Search for the cell housing the specified text and yield its (x, y) center coordinate. 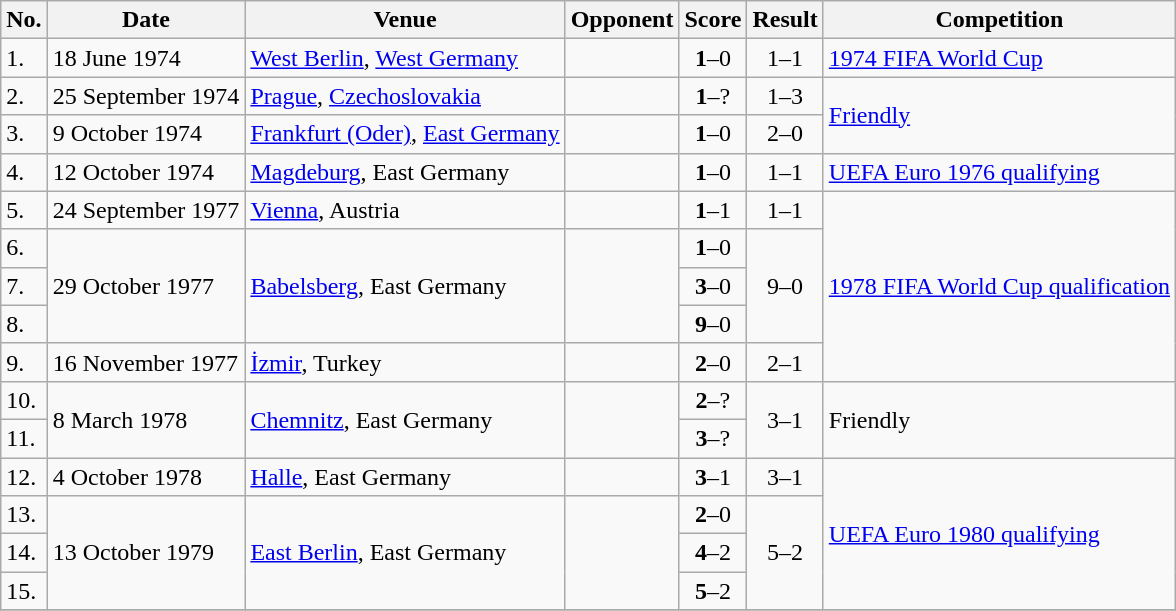
12 October 1974 (146, 172)
8. (24, 324)
Prague, Czechoslovakia (405, 96)
13. (24, 515)
Result (785, 20)
UEFA Euro 1980 qualifying (999, 534)
8 March 1978 (146, 419)
9 October 1974 (146, 134)
UEFA Euro 1976 qualifying (999, 172)
3–? (713, 438)
West Berlin, West Germany (405, 58)
2. (24, 96)
Vienna, Austria (405, 210)
Chemnitz, East Germany (405, 419)
1–3 (785, 96)
No. (24, 20)
Date (146, 20)
6. (24, 248)
13 October 1979 (146, 553)
Venue (405, 20)
18 June 1974 (146, 58)
24 September 1977 (146, 210)
Magdeburg, East Germany (405, 172)
1974 FIFA World Cup (999, 58)
Score (713, 20)
3–0 (713, 286)
2–1 (785, 362)
East Berlin, East Germany (405, 553)
4 October 1978 (146, 477)
10. (24, 400)
İzmir, Turkey (405, 362)
Halle, East Germany (405, 477)
9. (24, 362)
3. (24, 134)
12. (24, 477)
1. (24, 58)
4. (24, 172)
25 September 1974 (146, 96)
5. (24, 210)
4–2 (713, 553)
Babelsberg, East Germany (405, 286)
2–? (713, 400)
15. (24, 591)
1978 FIFA World Cup qualification (999, 286)
Frankfurt (Oder), East Germany (405, 134)
1–? (713, 96)
29 October 1977 (146, 286)
11. (24, 438)
7. (24, 286)
Opponent (622, 20)
Competition (999, 20)
16 November 1977 (146, 362)
14. (24, 553)
